Identify which cell holds the provided text, then report its [x, y] central coordinate. 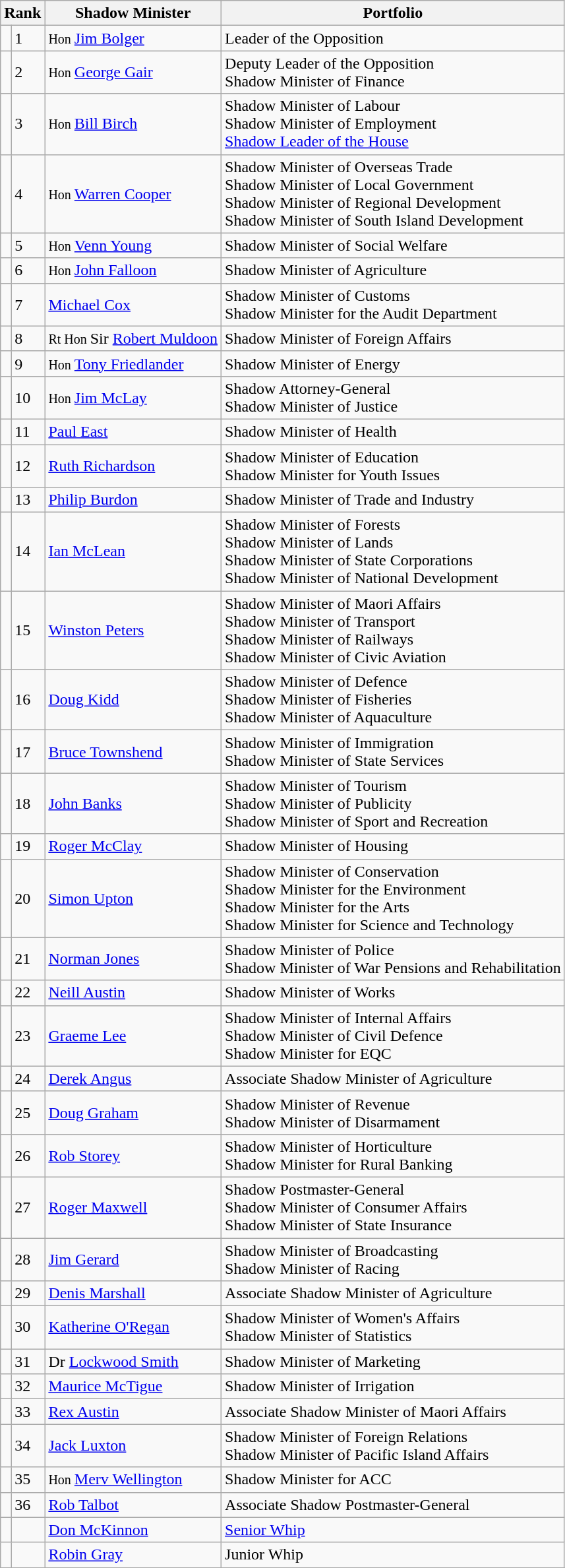
Shadow Minister of LabourShadow Minister of EmploymentShadow Leader of the House [393, 124]
7 [28, 305]
Shadow Minister of Health [393, 431]
36 [28, 1505]
Shadow Minister of Irrigation [393, 1387]
22 [28, 993]
Rex Austin [133, 1412]
27 [28, 1207]
Senior Whip [393, 1530]
Shadow Minister of Internal AffairsShadow Minister of Civil DefenceShadow Minister for EQC [393, 1036]
Associate Shadow Minister of Maori Affairs [393, 1412]
Shadow Postmaster-GeneralShadow Minister of Consumer AffairsShadow Minister of State Insurance [393, 1207]
Shadow Minister of TourismShadow Minister of PublicityShadow Minister of Sport and Recreation [393, 803]
Ruth Richardson [133, 466]
Philip Burdon [133, 500]
Rob Storey [133, 1156]
Dr Lockwood Smith [133, 1362]
Roger McClay [133, 846]
Shadow Minister of Foreign RelationsShadow Minister of Pacific Island Affairs [393, 1446]
Shadow Minister of Works [393, 993]
Bruce Townshend [133, 752]
Deputy Leader of the OppositionShadow Minister of Finance [393, 73]
29 [28, 1294]
6 [28, 270]
Hon Warren Cooper [133, 194]
Shadow Minister [133, 13]
Shadow Minister of RevenueShadow Minister of Disarmament [393, 1112]
Maurice McTigue [133, 1387]
Hon John Falloon [133, 270]
Shadow Minister of Women's AffairsShadow Minister of Statistics [393, 1327]
Roger Maxwell [133, 1207]
Michael Cox [133, 305]
Neill Austin [133, 993]
Hon Bill Birch [133, 124]
Leader of the Opposition [393, 38]
Shadow Minister of Foreign Affairs [393, 338]
12 [28, 466]
Shadow Minister of DefenceShadow Minister of FisheriesShadow Minister of Aquaculture [393, 700]
33 [28, 1412]
Don McKinnon [133, 1530]
Simon Upton [133, 898]
Shadow Minister of Housing [393, 846]
34 [28, 1446]
Shadow Minister of Energy [393, 363]
Shadow Minister of HorticultureShadow Minister for Rural Banking [393, 1156]
Winston Peters [133, 631]
Doug Kidd [133, 700]
4 [28, 194]
8 [28, 338]
Rob Talbot [133, 1505]
Graeme Lee [133, 1036]
16 [28, 700]
Shadow Minister of Maori AffairsShadow Minister of TransportShadow Minister of RailwaysShadow Minister of Civic Aviation [393, 631]
11 [28, 431]
Hon George Gair [133, 73]
32 [28, 1387]
Jim Gerard [133, 1259]
Hon Jim McLay [133, 397]
Robin Gray [133, 1555]
31 [28, 1362]
Jack Luxton [133, 1446]
18 [28, 803]
10 [28, 397]
Shadow Minister for ACC [393, 1480]
1 [28, 38]
2 [28, 73]
26 [28, 1156]
Rt Hon Sir Robert Muldoon [133, 338]
Shadow Minister of Trade and Industry [393, 500]
Derek Angus [133, 1079]
21 [28, 959]
Shadow Minister of Social Welfare [393, 245]
John Banks [133, 803]
Katherine O'Regan [133, 1327]
Shadow Minister of CustomsShadow Minister for the Audit Department [393, 305]
Denis Marshall [133, 1294]
Shadow Minister of BroadcastingShadow Minister of Racing [393, 1259]
20 [28, 898]
Shadow Minister of EducationShadow Minister for Youth Issues [393, 466]
Hon Venn Young [133, 245]
Hon Jim Bolger [133, 38]
3 [28, 124]
17 [28, 752]
13 [28, 500]
Associate Shadow Postmaster-General [393, 1505]
5 [28, 245]
Shadow Attorney-GeneralShadow Minister of Justice [393, 397]
Hon Tony Friedlander [133, 363]
Portfolio [393, 13]
Shadow Minister of ForestsShadow Minister of LandsShadow Minister of State CorporationsShadow Minister of National Development [393, 551]
24 [28, 1079]
25 [28, 1112]
Doug Graham [133, 1112]
14 [28, 551]
Shadow Minister of ImmigrationShadow Minister of State Services [393, 752]
Norman Jones [133, 959]
19 [28, 846]
23 [28, 1036]
28 [28, 1259]
Shadow Minister of ConservationShadow Minister for the EnvironmentShadow Minister for the ArtsShadow Minister for Science and Technology [393, 898]
15 [28, 631]
Shadow Minister of Agriculture [393, 270]
Shadow Minister of Marketing [393, 1362]
Rank [22, 13]
Junior Whip [393, 1555]
Ian McLean [133, 551]
Shadow Minister of PoliceShadow Minister of War Pensions and Rehabilitation [393, 959]
9 [28, 363]
Paul East [133, 431]
30 [28, 1327]
Hon Merv Wellington [133, 1480]
35 [28, 1480]
